Locate the cell with the specified text and output its (X, Y) center coordinate. 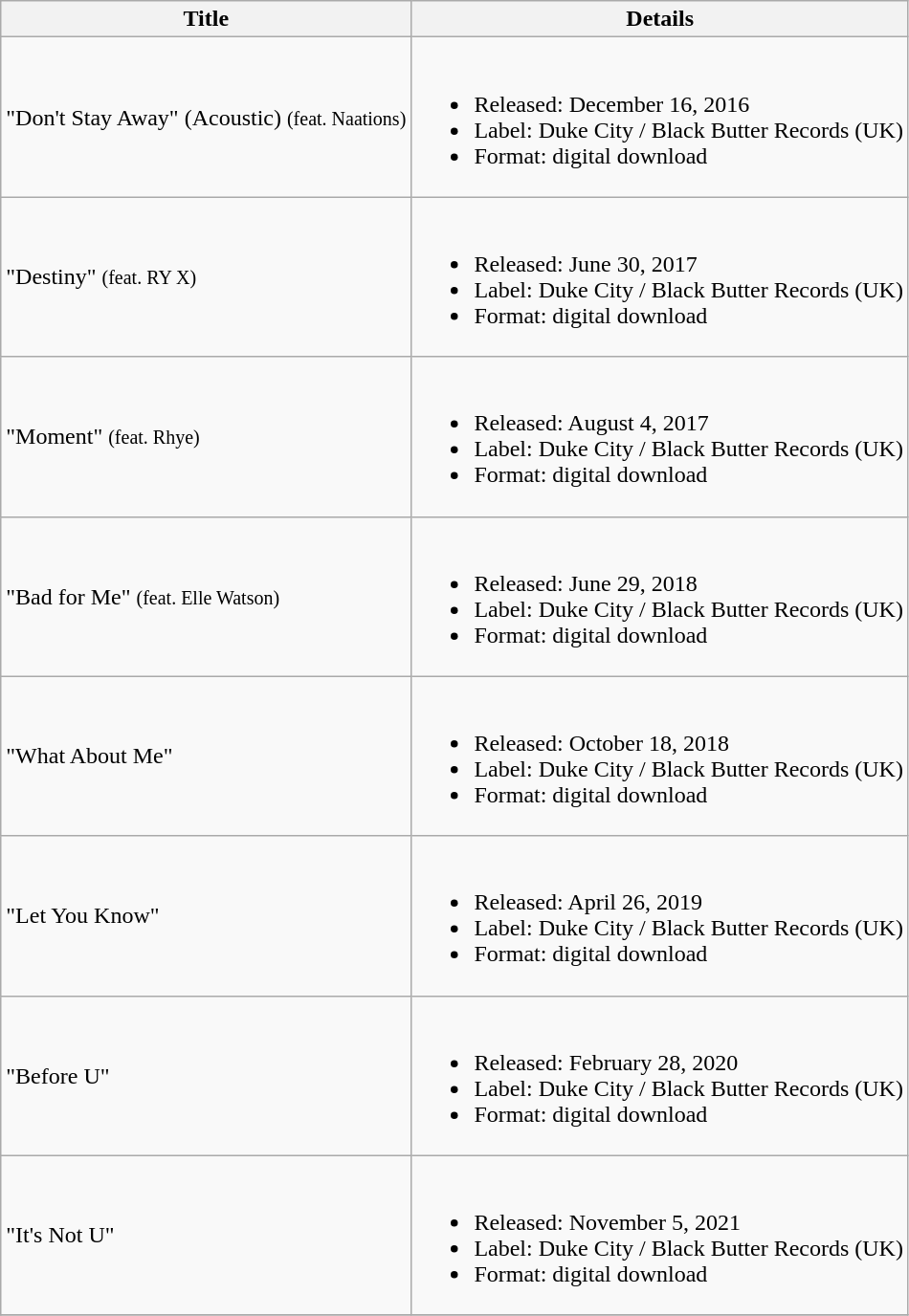
"Before U" (207, 1075)
"What About Me" (207, 756)
Released: February 28, 2020Label: Duke City / Black Butter Records (UK)Format: digital download (660, 1075)
"Bad for Me" (feat. Elle Watson) (207, 597)
"Moment" (feat. Rhye) (207, 436)
Released: October 18, 2018Label: Duke City / Black Butter Records (UK)Format: digital download (660, 756)
Details (660, 19)
Released: November 5, 2021Label: Duke City / Black Butter Records (UK)Format: digital download (660, 1236)
Released: June 30, 2017Label: Duke City / Black Butter Records (UK)Format: digital download (660, 277)
Released: April 26, 2019Label: Duke City / Black Butter Records (UK)Format: digital download (660, 916)
"Let You Know" (207, 916)
Released: December 16, 2016Label: Duke City / Black Butter Records (UK)Format: digital download (660, 117)
"It's Not U" (207, 1236)
Title (207, 19)
"Destiny" (feat. RY X) (207, 277)
Released: August 4, 2017Label: Duke City / Black Butter Records (UK)Format: digital download (660, 436)
Released: June 29, 2018Label: Duke City / Black Butter Records (UK)Format: digital download (660, 597)
"Don't Stay Away" (Acoustic) (feat. Naations) (207, 117)
